Search for the cell housing the specified text and yield its [x, y] center coordinate. 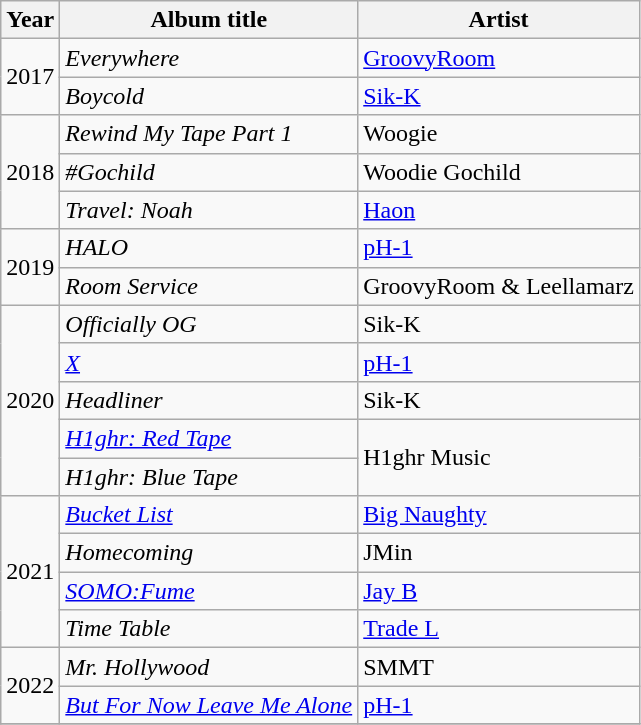
Jay B [499, 591]
JMin [499, 553]
H1ghr: Blue Tape [209, 477]
SOMO:Fume [209, 591]
Mr. Hollywood [209, 667]
Rewind My Tape Part 1 [209, 134]
Homecoming [209, 553]
Woogie [499, 134]
Album title [209, 20]
X [209, 362]
HALO [209, 248]
#Gochild [209, 172]
Bucket List [209, 515]
2017 [30, 77]
GroovyRoom & Leellamarz [499, 286]
Trade L [499, 629]
But For Now Leave Me Alone [209, 705]
Officially OG [209, 324]
2020 [30, 400]
2018 [30, 172]
Boycold [209, 96]
Haon [499, 210]
Big Naughty [499, 515]
Artist [499, 20]
2021 [30, 572]
GroovyRoom [499, 58]
Headliner [209, 400]
Room Service [209, 286]
Travel: Noah [209, 210]
Time Table [209, 629]
H1ghr: Red Tape [209, 438]
SMMT [499, 667]
2022 [30, 686]
2019 [30, 267]
Woodie Gochild [499, 172]
Year [30, 20]
Everywhere [209, 58]
H1ghr Music [499, 457]
